Pinpoint the cell where the given text exists, returning its [x, y] midpoint coordinate. 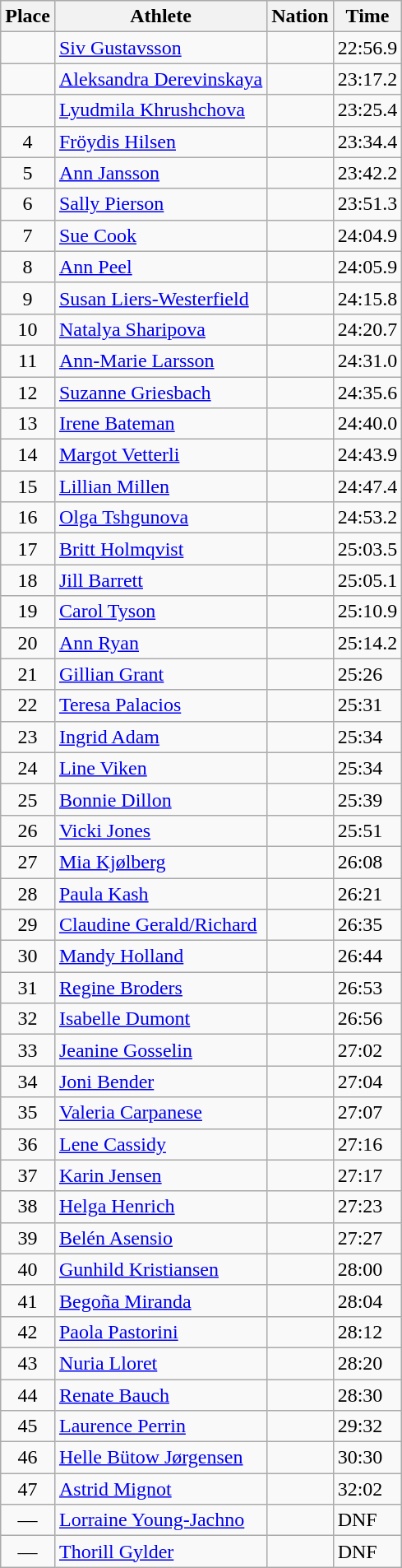
Nuria Lloret [160, 1363]
24:35.6 [367, 393]
25:14.2 [367, 643]
24:05.9 [367, 267]
7 [28, 235]
6 [28, 204]
Sally Pierson [160, 204]
30 [28, 956]
37 [28, 1175]
25 [28, 799]
Irene Bateman [160, 424]
25:51 [367, 831]
14 [28, 455]
Mia Kjølberg [160, 862]
24:04.9 [367, 235]
34 [28, 1082]
26:08 [367, 862]
26:44 [367, 956]
Karin Jensen [160, 1175]
Britt Holmqvist [160, 549]
28:20 [367, 1363]
27:07 [367, 1113]
24:20.7 [367, 329]
Ann Ryan [160, 643]
25:05.1 [367, 580]
Valeria Carpanese [160, 1113]
28 [28, 893]
23:17.2 [367, 79]
24:40.0 [367, 424]
5 [28, 173]
Thorill Gylder [160, 1552]
Gillian Grant [160, 674]
22:56.9 [367, 48]
24:43.9 [367, 455]
Fröydis Hilsen [160, 142]
4 [28, 142]
26:21 [367, 893]
Siv Gustavsson [160, 48]
24 [28, 768]
26:53 [367, 988]
Bonnie Dillon [160, 799]
Helga Henrich [160, 1207]
Suzanne Griesbach [160, 393]
31 [28, 988]
Teresa Palacios [160, 705]
30:30 [367, 1458]
Regine Broders [160, 988]
Ann-Marie Larsson [160, 361]
47 [28, 1489]
Lene Cassidy [160, 1144]
26:35 [367, 925]
Gunhild Kristiansen [160, 1269]
27:02 [367, 1050]
39 [28, 1238]
28:04 [367, 1300]
36 [28, 1144]
38 [28, 1207]
35 [28, 1113]
32:02 [367, 1489]
42 [28, 1332]
43 [28, 1363]
12 [28, 393]
Jeanine Gosselin [160, 1050]
Olga Tshgunova [160, 518]
Ingrid Adam [160, 737]
Astrid Mignot [160, 1489]
29 [28, 925]
27:17 [367, 1175]
23:25.4 [367, 110]
Time [367, 16]
Vicki Jones [160, 831]
Belén Asensio [160, 1238]
Line Viken [160, 768]
28:00 [367, 1269]
23:51.3 [367, 204]
19 [28, 612]
16 [28, 518]
24:53.2 [367, 518]
10 [28, 329]
26 [28, 831]
Laurence Perrin [160, 1426]
Renate Bauch [160, 1395]
Paula Kash [160, 893]
29:32 [367, 1426]
Helle Bütow Jørgensen [160, 1458]
22 [28, 705]
40 [28, 1269]
28:30 [367, 1395]
17 [28, 549]
27:16 [367, 1144]
18 [28, 580]
Ann Peel [160, 267]
27:23 [367, 1207]
Lillian Millen [160, 486]
23 [28, 737]
26:56 [367, 1019]
Claudine Gerald/Richard [160, 925]
25:26 [367, 674]
33 [28, 1050]
Joni Bender [160, 1082]
25:31 [367, 705]
Sue Cook [160, 235]
44 [28, 1395]
15 [28, 486]
27 [28, 862]
24:15.8 [367, 298]
8 [28, 267]
11 [28, 361]
Lorraine Young-Jachno [160, 1520]
Nation [300, 16]
20 [28, 643]
Lyudmila Khrushchova [160, 110]
25:10.9 [367, 612]
Carol Tyson [160, 612]
45 [28, 1426]
Ann Jansson [160, 173]
13 [28, 424]
27:27 [367, 1238]
Mandy Holland [160, 956]
Margot Vetterli [160, 455]
23:34.4 [367, 142]
Natalya Sharipova [160, 329]
9 [28, 298]
24:31.0 [367, 361]
Aleksandra Derevinskaya [160, 79]
28:12 [367, 1332]
Susan Liers-Westerfield [160, 298]
25:39 [367, 799]
32 [28, 1019]
Paola Pastorini [160, 1332]
46 [28, 1458]
25:03.5 [367, 549]
27:04 [367, 1082]
Isabelle Dumont [160, 1019]
Jill Barrett [160, 580]
21 [28, 674]
41 [28, 1300]
Place [28, 16]
Athlete [160, 16]
Begoña Miranda [160, 1300]
24:47.4 [367, 486]
23:42.2 [367, 173]
